Scan for the cell matching the given text and deliver its [x, y] coordinate at center. 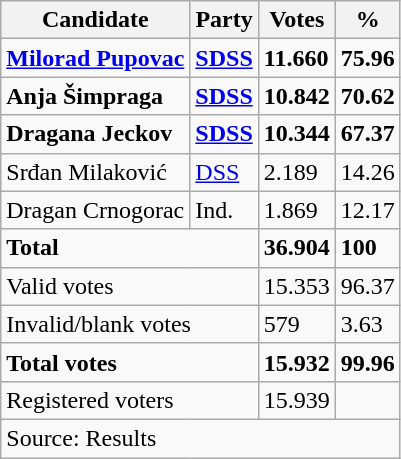
75.96 [368, 58]
14.26 [368, 172]
579 [296, 324]
Source: Results [201, 438]
Total votes [130, 362]
70.62 [368, 96]
11.660 [296, 58]
Srđan Milaković [96, 172]
Votes [296, 20]
Ind. [224, 210]
15.932 [296, 362]
Anja Šimpraga [96, 96]
Candidate [96, 20]
Dragana Jeckov [96, 134]
Registered voters [130, 400]
Dragan Crnogorac [96, 210]
DSS [224, 172]
Total [130, 248]
15.353 [296, 286]
10.842 [296, 96]
Party [224, 20]
10.344 [296, 134]
% [368, 20]
1.869 [296, 210]
100 [368, 248]
67.37 [368, 134]
2.189 [296, 172]
15.939 [296, 400]
Invalid/blank votes [130, 324]
99.96 [368, 362]
3.63 [368, 324]
12.17 [368, 210]
Valid votes [130, 286]
Milorad Pupovac [96, 58]
96.37 [368, 286]
36.904 [296, 248]
